Detect which cell encompasses the target text, then output its [x, y] center coordinate. 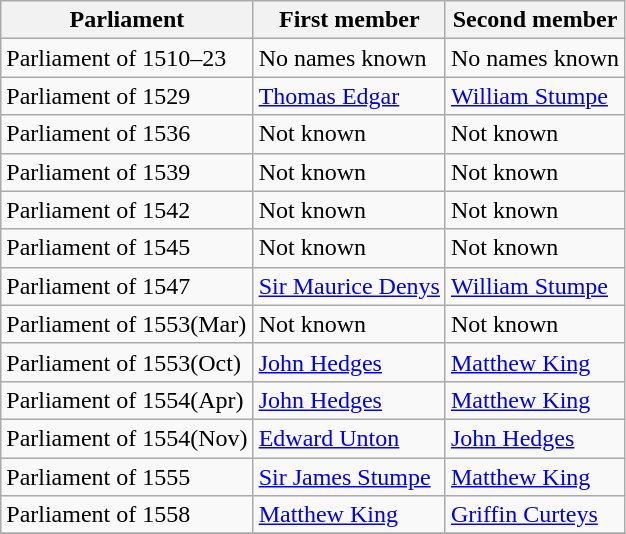
Parliament of 1553(Oct) [127, 362]
Second member [534, 20]
Parliament of 1536 [127, 134]
Parliament of 1547 [127, 286]
Parliament of 1539 [127, 172]
Parliament of 1555 [127, 477]
Parliament [127, 20]
Parliament of 1554(Apr) [127, 400]
Parliament of 1545 [127, 248]
Sir James Stumpe [349, 477]
Parliament of 1529 [127, 96]
First member [349, 20]
Parliament of 1510–23 [127, 58]
Edward Unton [349, 438]
Thomas Edgar [349, 96]
Parliament of 1542 [127, 210]
Parliament of 1558 [127, 515]
Parliament of 1553(Mar) [127, 324]
Griffin Curteys [534, 515]
Sir Maurice Denys [349, 286]
Parliament of 1554(Nov) [127, 438]
